Return (X, Y) of the center of cell containing provided text 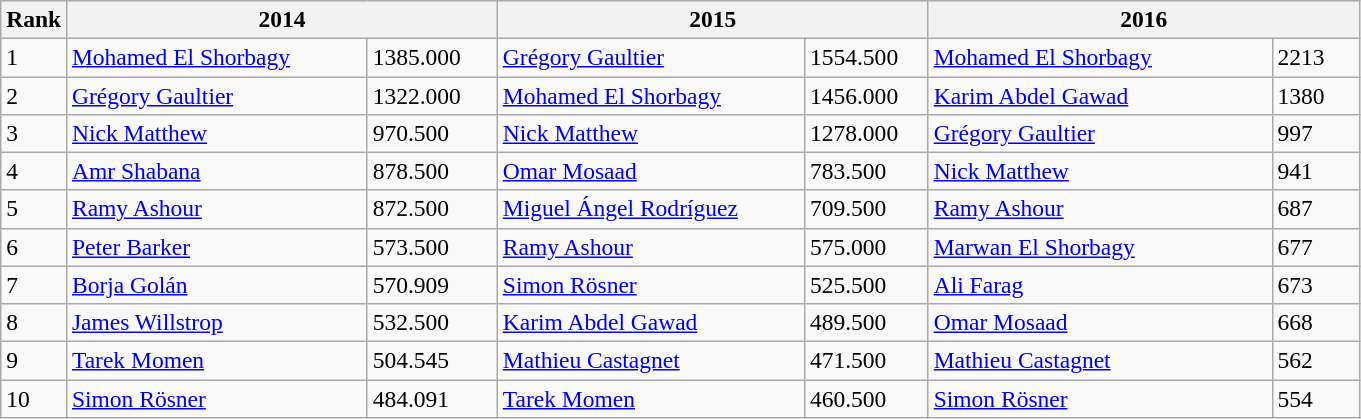
570.909 (432, 285)
4 (34, 171)
2 (34, 95)
1380 (1316, 95)
941 (1316, 171)
573.500 (432, 247)
Peter Barker (218, 247)
484.091 (432, 398)
471.500 (867, 360)
2014 (282, 19)
878.500 (432, 171)
James Willstrop (218, 322)
783.500 (867, 171)
554 (1316, 398)
668 (1316, 322)
10 (34, 398)
562 (1316, 360)
489.500 (867, 322)
2016 (1144, 19)
997 (1316, 133)
1456.000 (867, 95)
2213 (1316, 57)
1554.500 (867, 57)
2015 (712, 19)
970.500 (432, 133)
1 (34, 57)
673 (1316, 285)
7 (34, 285)
1385.000 (432, 57)
6 (34, 247)
687 (1316, 209)
575.000 (867, 247)
1322.000 (432, 95)
Amr Shabana (218, 171)
Borja Golán (218, 285)
Marwan El Shorbagy (1100, 247)
Ali Farag (1100, 285)
532.500 (432, 322)
460.500 (867, 398)
504.545 (432, 360)
677 (1316, 247)
Miguel Ángel Rodríguez (650, 209)
525.500 (867, 285)
Rank (34, 19)
1278.000 (867, 133)
8 (34, 322)
3 (34, 133)
709.500 (867, 209)
5 (34, 209)
872.500 (432, 209)
9 (34, 360)
